Extract the [x, y] coordinate from the center of the cell holding the provided text.  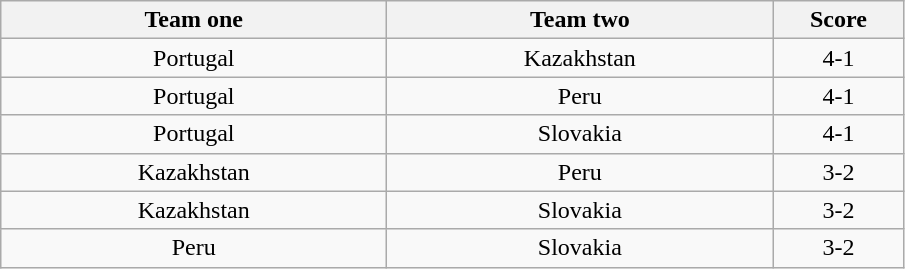
Team one [194, 20]
Score [838, 20]
Team two [580, 20]
